Return (x, y) of the center of cell containing provided text 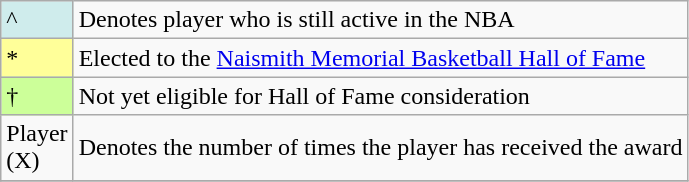
* (37, 58)
Not yet eligible for Hall of Fame consideration (380, 96)
Player (X) (37, 148)
† (37, 96)
Denotes the number of times the player has received the award (380, 148)
Denotes player who is still active in the NBA (380, 20)
Elected to the Naismith Memorial Basketball Hall of Fame (380, 58)
^ (37, 20)
